Provide the [X, Y] coordinate of the cell's center where the given text is located.  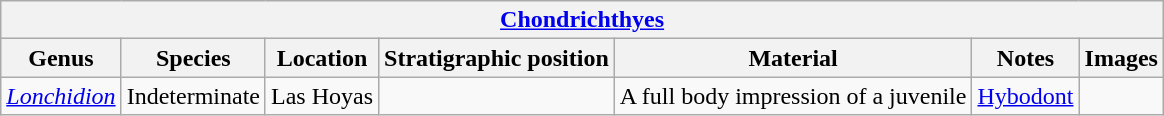
A full body impression of a juvenile [793, 96]
Images [1121, 58]
Species [193, 58]
Las Hoyas [322, 96]
Stratigraphic position [497, 58]
Lonchidion [61, 96]
Chondrichthyes [582, 20]
Notes [1026, 58]
Material [793, 58]
Genus [61, 58]
Indeterminate [193, 96]
Hybodont [1026, 96]
Location [322, 58]
